Output the [X, Y] coordinate of the center of the cell containing the given text.  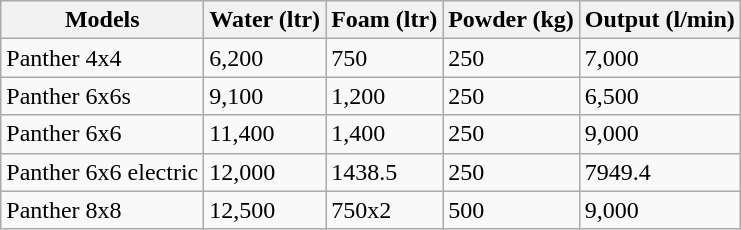
Panther 8x8 [102, 210]
6,500 [660, 96]
12,000 [265, 172]
Panther 6x6 electric [102, 172]
Output (l/min) [660, 20]
500 [512, 210]
Panther 6x6s [102, 96]
9,100 [265, 96]
Models [102, 20]
Foam (ltr) [384, 20]
Panther 4x4 [102, 58]
Powder (kg) [512, 20]
6,200 [265, 58]
11,400 [265, 134]
750x2 [384, 210]
Water (ltr) [265, 20]
1,400 [384, 134]
Panther 6x6 [102, 134]
750 [384, 58]
1438.5 [384, 172]
7,000 [660, 58]
1,200 [384, 96]
12,500 [265, 210]
7949.4 [660, 172]
